Determine the [x, y] coordinate at the center of the cell enclosing the given text.  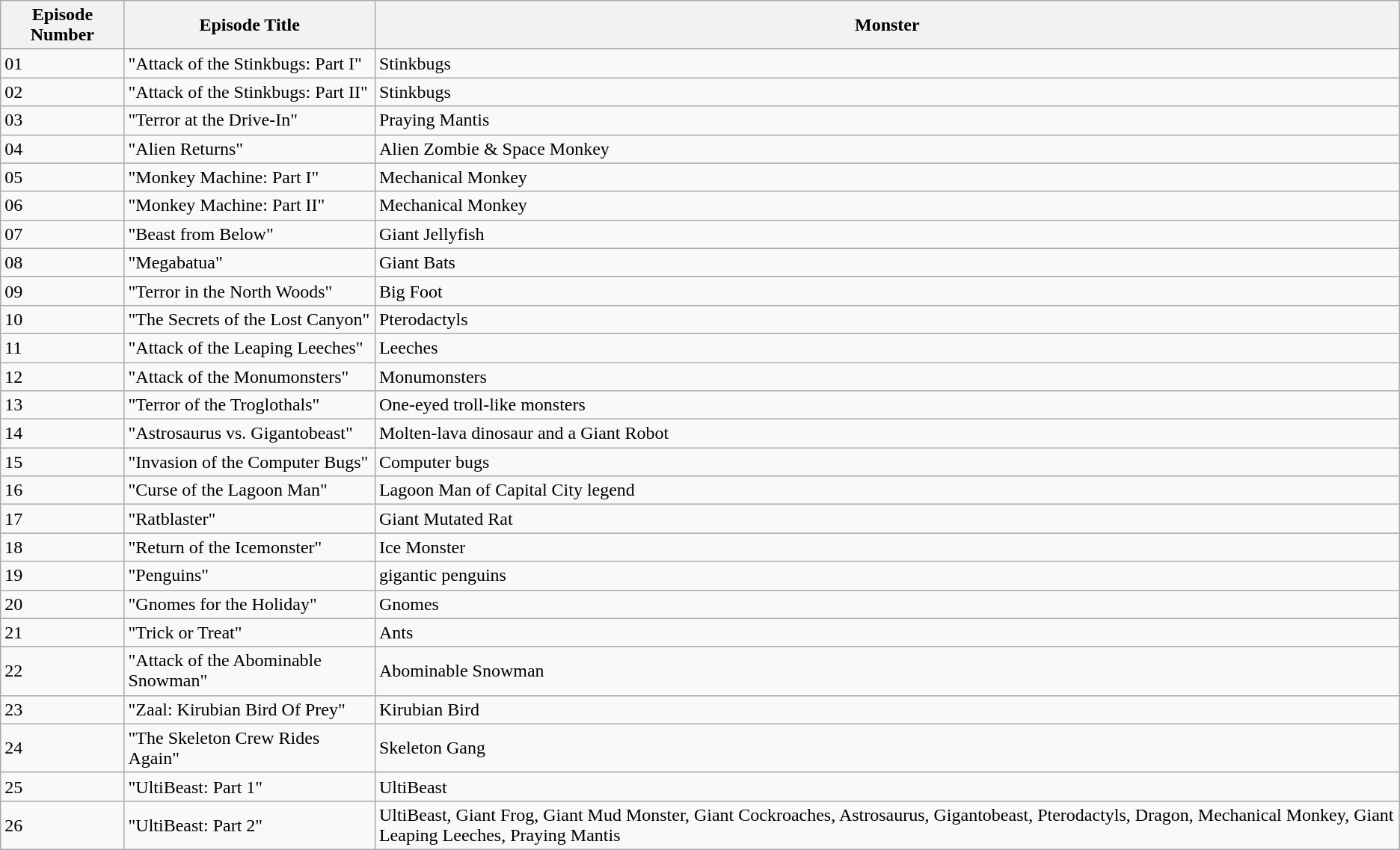
15 [63, 462]
Skeleton Gang [887, 748]
Lagoon Man of Capital City legend [887, 490]
"Megabatua" [250, 262]
Ants [887, 632]
"Attack of the Stinkbugs: Part I" [250, 64]
Pterodactyls [887, 319]
"The Secrets of the Lost Canyon" [250, 319]
Molten-lava dinosaur and a Giant Robot [887, 434]
20 [63, 604]
17 [63, 519]
"Curse of the Lagoon Man" [250, 490]
One-eyed troll-like monsters [887, 405]
gigantic penguins [887, 576]
08 [63, 262]
Episode Number [63, 25]
Computer bugs [887, 462]
22 [63, 671]
"Invasion of the Computer Bugs" [250, 462]
Giant Mutated Rat [887, 519]
"Zaal: Kirubian Bird Of Prey" [250, 709]
"Terror at the Drive-In" [250, 120]
Giant Jellyfish [887, 234]
Giant Bats [887, 262]
19 [63, 576]
"Beast from Below" [250, 234]
10 [63, 319]
Monster [887, 25]
Episode Title [250, 25]
02 [63, 92]
"Penguins" [250, 576]
05 [63, 177]
"Attack of the Abominable Snowman" [250, 671]
"Attack of the Stinkbugs: Part II" [250, 92]
13 [63, 405]
Monumonsters [887, 376]
"Attack of the Monumonsters" [250, 376]
Big Foot [887, 291]
25 [63, 786]
23 [63, 709]
"UltiBeast: Part 2" [250, 825]
"Trick or Treat" [250, 632]
"Attack of the Leaping Leeches" [250, 348]
Abominable Snowman [887, 671]
Praying Mantis [887, 120]
"UltiBeast: Part 1" [250, 786]
01 [63, 64]
UltiBeast [887, 786]
"Alien Returns" [250, 149]
24 [63, 748]
Ice Monster [887, 547]
Alien Zombie & Space Monkey [887, 149]
26 [63, 825]
"Ratblaster" [250, 519]
03 [63, 120]
07 [63, 234]
06 [63, 206]
"Terror of the Troglothals" [250, 405]
21 [63, 632]
"Astrosaurus vs. Gigantobeast" [250, 434]
09 [63, 291]
"The Skeleton Crew Rides Again" [250, 748]
"Monkey Machine: Part I" [250, 177]
12 [63, 376]
18 [63, 547]
Kirubian Bird [887, 709]
Gnomes [887, 604]
16 [63, 490]
14 [63, 434]
"Return of the Icemonster" [250, 547]
Leeches [887, 348]
"Monkey Machine: Part II" [250, 206]
"Gnomes for the Holiday" [250, 604]
"Terror in the North Woods" [250, 291]
04 [63, 149]
11 [63, 348]
